Find where the given text appears and provide that cell's center as [x, y] coordinate. 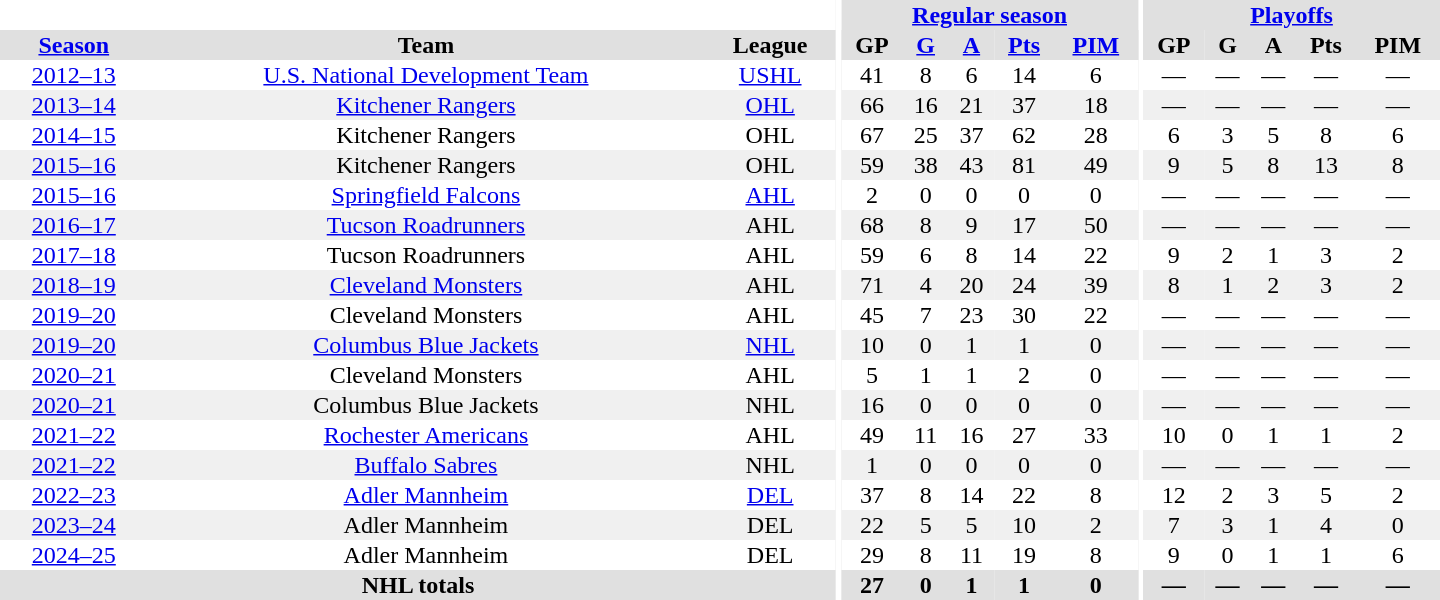
23 [972, 315]
2017–18 [74, 255]
2022–23 [74, 495]
2013–14 [74, 105]
45 [872, 315]
U.S. National Development Team [426, 75]
39 [1096, 285]
2023–24 [74, 525]
USHL [770, 75]
Rochester Americans [426, 435]
67 [872, 135]
2018–19 [74, 285]
2016–17 [74, 225]
12 [1174, 495]
20 [972, 285]
13 [1326, 165]
Season [74, 45]
18 [1096, 105]
19 [1024, 555]
NHL totals [418, 585]
28 [1096, 135]
66 [872, 105]
38 [926, 165]
33 [1096, 435]
Playoffs [1292, 15]
71 [872, 285]
29 [872, 555]
50 [1096, 225]
68 [872, 225]
62 [1024, 135]
30 [1024, 315]
25 [926, 135]
43 [972, 165]
2012–13 [74, 75]
Buffalo Sabres [426, 465]
17 [1024, 225]
24 [1024, 285]
81 [1024, 165]
Springfield Falcons [426, 195]
2024–25 [74, 555]
2014–15 [74, 135]
League [770, 45]
Team [426, 45]
21 [972, 105]
41 [872, 75]
Regular season [990, 15]
